Return the [X, Y] coordinate for the center point of the cell that contains the specified text.  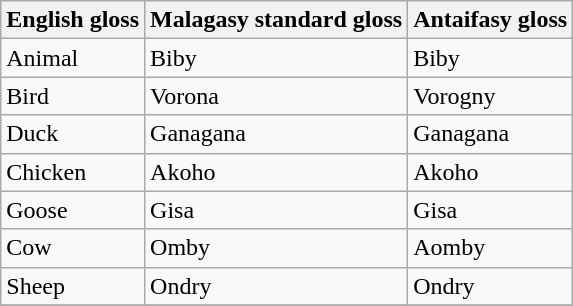
Animal [73, 58]
Malagasy standard gloss [276, 20]
Cow [73, 248]
Omby [276, 248]
Sheep [73, 286]
Chicken [73, 172]
Goose [73, 210]
English gloss [73, 20]
Vorogny [490, 96]
Aomby [490, 248]
Antaifasy gloss [490, 20]
Vorona [276, 96]
Bird [73, 96]
Duck [73, 134]
